Search for the cell housing the specified text and yield its [x, y] center coordinate. 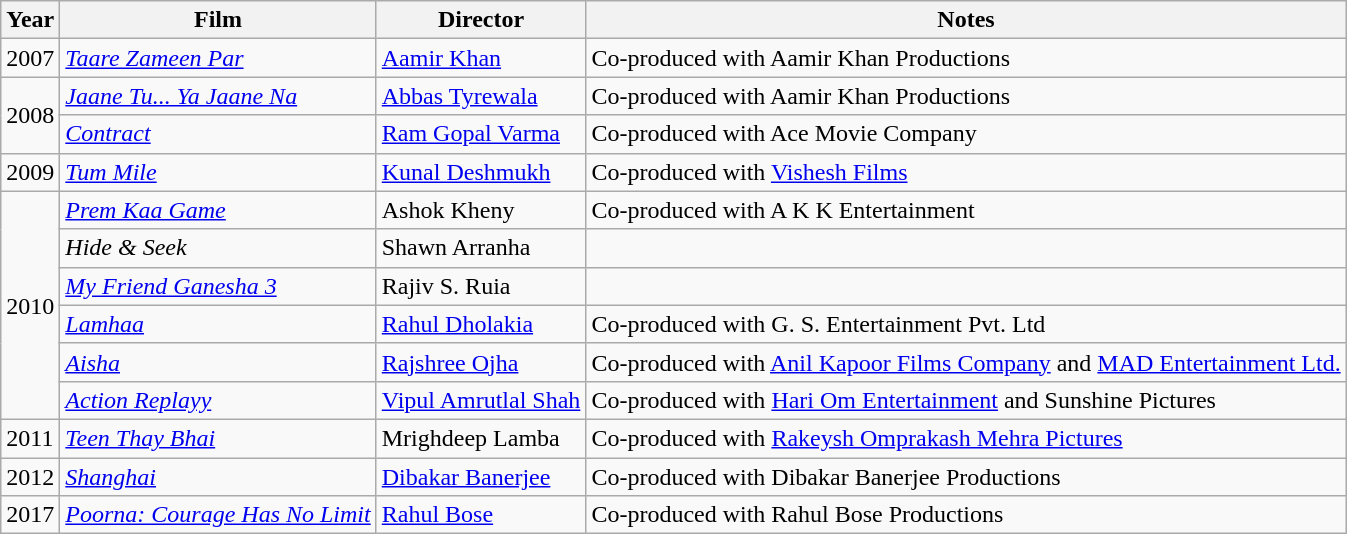
Co-produced with A K K Entertainment [966, 210]
Ashok Kheny [481, 210]
Co-produced with G. S. Entertainment Pvt. Ltd [966, 324]
Shawn Arranha [481, 248]
Teen Thay Bhai [218, 438]
Poorna: Courage Has No Limit [218, 515]
Rajiv S. Ruia [481, 286]
Co-produced with Vishesh Films [966, 172]
Mrighdeep Lamba [481, 438]
Co-produced with Hari Om Entertainment and Sunshine Pictures [966, 400]
Taare Zameen Par [218, 58]
Kunal Deshmukh [481, 172]
Dibakar Banerjee [481, 477]
Aisha [218, 362]
Action Replayy [218, 400]
Tum Mile [218, 172]
2007 [30, 58]
2017 [30, 515]
Rajshree Ojha [481, 362]
Co-produced with Dibakar Banerjee Productions [966, 477]
Aamir Khan [481, 58]
My Friend Ganesha 3 [218, 286]
Contract [218, 134]
Rahul Dholakia [481, 324]
2011 [30, 438]
Abbas Tyrewala [481, 96]
2012 [30, 477]
2010 [30, 305]
Film [218, 20]
Year [30, 20]
Co-produced with Rakeysh Omprakash Mehra Pictures [966, 438]
Rahul Bose [481, 515]
Prem Kaa Game [218, 210]
Jaane Tu... Ya Jaane Na [218, 96]
2008 [30, 115]
2009 [30, 172]
Vipul Amrutlal Shah [481, 400]
Co-produced with Ace Movie Company [966, 134]
Ram Gopal Varma [481, 134]
Shanghai [218, 477]
Co-produced with Rahul Bose Productions [966, 515]
Director [481, 20]
Notes [966, 20]
Hide & Seek [218, 248]
Co-produced with Anil Kapoor Films Company and MAD Entertainment Ltd. [966, 362]
Lamhaa [218, 324]
